Determine the (X, Y) coordinate at the center of the cell enclosing the given text.  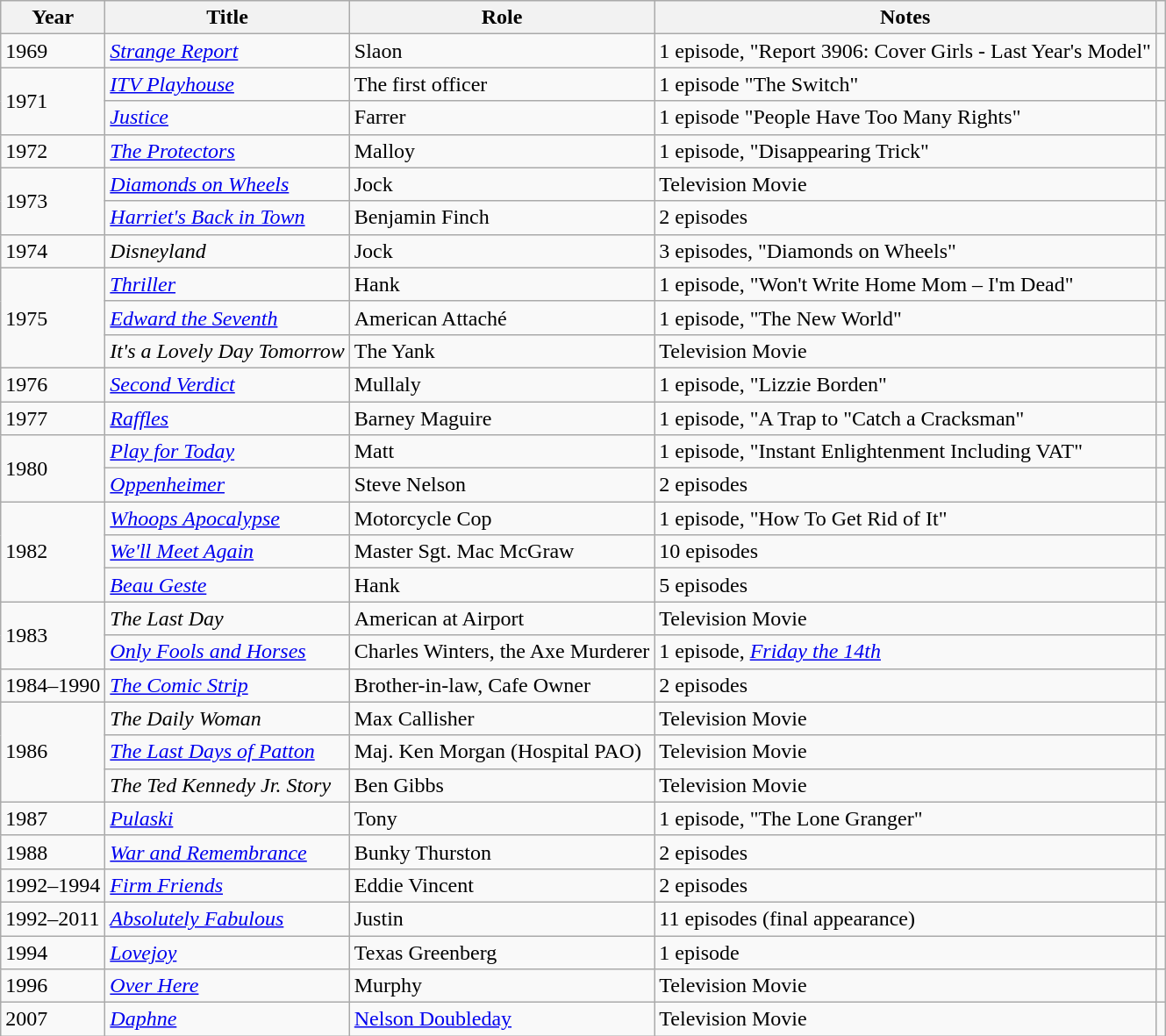
1 episode, "Lizzie Borden" (905, 384)
American Attaché (502, 318)
Malloy (502, 151)
Daphne (227, 1019)
Beau Geste (227, 585)
Steve Nelson (502, 485)
1 episode, "Disappearing Trick" (905, 151)
Texas Greenberg (502, 952)
The Daily Woman (227, 718)
1 episode, "Won't Write Home Mom – I'm Dead" (905, 284)
Year (53, 18)
1996 (53, 986)
10 episodes (905, 552)
1 episode, "Report 3906: Cover Girls - Last Year's Model" (905, 51)
The Yank (502, 351)
Play for Today (227, 452)
1 episode, Friday the 14th (905, 652)
1986 (53, 752)
1 episode, "Instant Enlightenment Including VAT" (905, 452)
Charles Winters, the Axe Murderer (502, 652)
Justin (502, 918)
Harriet's Back in Town (227, 218)
ITV Playhouse (227, 84)
1980 (53, 468)
1983 (53, 635)
11 episodes (final appearance) (905, 918)
The first officer (502, 84)
Bunky Thurston (502, 852)
1977 (53, 418)
Title (227, 18)
Lovejoy (227, 952)
The Last Days of Patton (227, 752)
Thriller (227, 284)
1 episode, "A Trap to "Catch a Cracksman" (905, 418)
1 episode (905, 952)
It's a Lovely Day Tomorrow (227, 351)
1 episode "People Have Too Many Rights" (905, 118)
Maj. Ken Morgan (Hospital PAO) (502, 752)
Justice (227, 118)
1 episode, "The New World" (905, 318)
Role (502, 18)
Tony (502, 818)
Eddie Vincent (502, 885)
The Last Day (227, 618)
3 episodes, "Diamonds on Wheels" (905, 251)
1 episode, "The Lone Granger" (905, 818)
The Protectors (227, 151)
Motorcycle Cop (502, 518)
The Comic Strip (227, 685)
Over Here (227, 986)
Disneyland (227, 251)
1969 (53, 51)
1 episode, "How To Get Rid of It" (905, 518)
5 episodes (905, 585)
Strange Report (227, 51)
1987 (53, 818)
1984–1990 (53, 685)
1994 (53, 952)
Oppenheimer (227, 485)
Nelson Doubleday (502, 1019)
Slaon (502, 51)
Edward the Seventh (227, 318)
Master Sgt. Mac McGraw (502, 552)
War and Remembrance (227, 852)
1975 (53, 318)
Ben Gibbs (502, 785)
The Ted Kennedy Jr. Story (227, 785)
1971 (53, 101)
2007 (53, 1019)
Max Callisher (502, 718)
Pulaski (227, 818)
American at Airport (502, 618)
Brother-in-law, Cafe Owner (502, 685)
1992–1994 (53, 885)
We'll Meet Again (227, 552)
Raffles (227, 418)
Absolutely Fabulous (227, 918)
1 episode "The Switch" (905, 84)
1982 (53, 552)
1992–2011 (53, 918)
1972 (53, 151)
Diamonds on Wheels (227, 184)
Mullaly (502, 384)
Murphy (502, 986)
Second Verdict (227, 384)
1973 (53, 201)
1988 (53, 852)
Only Fools and Horses (227, 652)
1976 (53, 384)
Farrer (502, 118)
Notes (905, 18)
Whoops Apocalypse (227, 518)
Matt (502, 452)
Barney Maguire (502, 418)
Firm Friends (227, 885)
1974 (53, 251)
Benjamin Finch (502, 218)
